Pinpoint the cell where the given text exists, returning its (X, Y) midpoint coordinate. 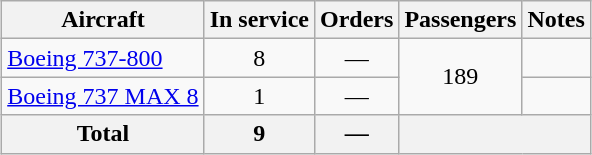
Aircraft (103, 20)
1 (259, 96)
189 (460, 77)
Notes (556, 20)
8 (259, 58)
Orders (356, 20)
Total (103, 134)
Boeing 737-800 (103, 58)
In service (259, 20)
Passengers (460, 20)
9 (259, 134)
Boeing 737 MAX 8 (103, 96)
